Detect which cell encompasses the target text, then output its (X, Y) center coordinate. 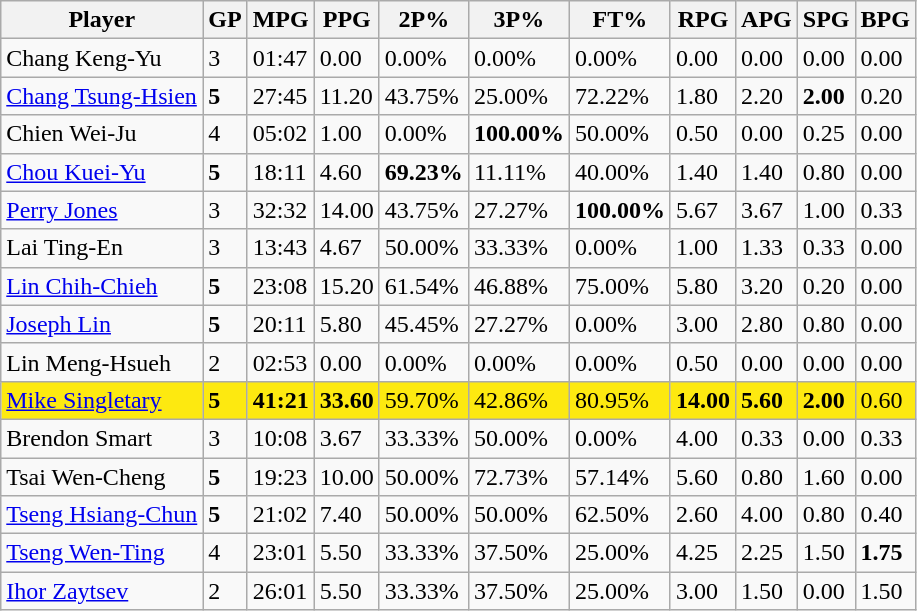
80.95% (620, 400)
FT% (620, 20)
19:23 (280, 477)
7.40 (346, 515)
Perry Jones (102, 210)
20:11 (280, 324)
GP (225, 20)
MPG (280, 20)
2P% (424, 20)
61.54% (424, 286)
Tseng Wen-Ting (102, 553)
1.33 (767, 248)
Joseph Lin (102, 324)
Chou Kuei-Yu (102, 172)
Lin Meng-Hsueh (102, 362)
Player (102, 20)
18:11 (280, 172)
Chang Keng-Yu (102, 58)
2.25 (767, 553)
11.11% (518, 172)
13:43 (280, 248)
46.88% (518, 286)
4.25 (702, 553)
3.20 (767, 286)
APG (767, 20)
69.23% (424, 172)
62.50% (620, 515)
1.60 (826, 477)
BPG (885, 20)
1.75 (885, 553)
2.60 (702, 515)
4.60 (346, 172)
Chien Wei-Ju (102, 134)
21:02 (280, 515)
75.00% (620, 286)
Chang Tsung-Hsien (102, 96)
0.60 (885, 400)
Tseng Hsiang-Chun (102, 515)
32:32 (280, 210)
42.86% (518, 400)
Ihor Zaytsev (102, 591)
23:08 (280, 286)
SPG (826, 20)
26:01 (280, 591)
10.00 (346, 477)
23:01 (280, 553)
45.45% (424, 324)
Lin Chih-Chieh (102, 286)
33.60 (346, 400)
Tsai Wen-Cheng (102, 477)
72.73% (518, 477)
2.80 (767, 324)
01:47 (280, 58)
Brendon Smart (102, 438)
Lai Ting-En (102, 248)
1.80 (702, 96)
59.70% (424, 400)
2.20 (767, 96)
27:45 (280, 96)
40.00% (620, 172)
05:02 (280, 134)
5.67 (702, 210)
11.20 (346, 96)
PPG (346, 20)
4.67 (346, 248)
RPG (702, 20)
Mike Singletary (102, 400)
10:08 (280, 438)
57.14% (620, 477)
72.22% (620, 96)
3P% (518, 20)
41:21 (280, 400)
0.40 (885, 515)
02:53 (280, 362)
0.25 (826, 134)
15.20 (346, 286)
